Determine the (X, Y) coordinate at the center of the cell enclosing the given text.  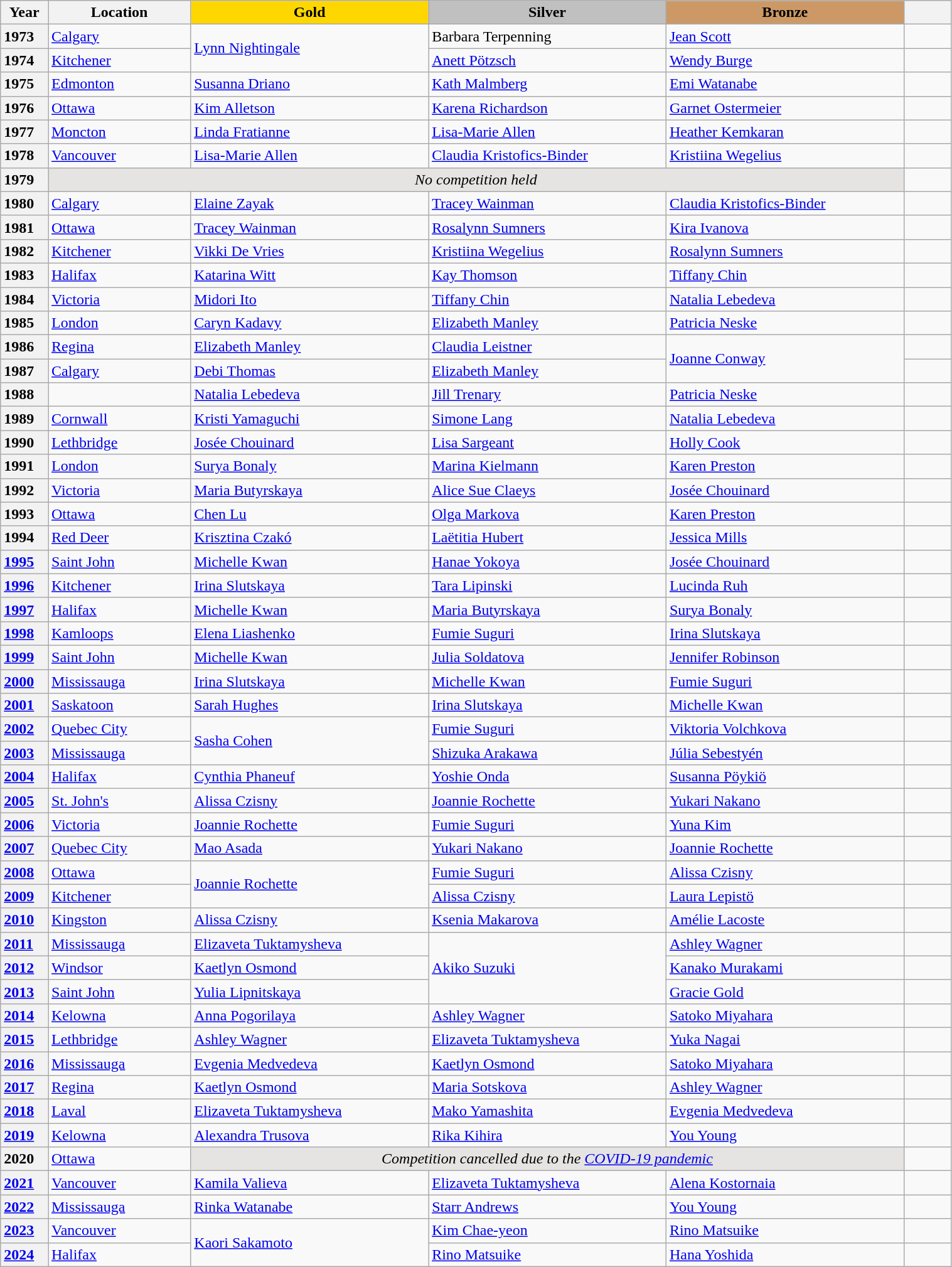
Mao Asada (310, 848)
Mako Yamashita (547, 1111)
Jill Trenary (547, 395)
Elena Liashenko (310, 633)
2012 (24, 968)
Kamila Valieva (310, 1183)
2001 (24, 705)
Garnet Ostermeier (784, 108)
1987 (24, 371)
1999 (24, 657)
Kingston (119, 920)
Jessica Mills (784, 538)
1998 (24, 633)
Red Deer (119, 538)
2005 (24, 801)
Kath Malmberg (547, 84)
2009 (24, 896)
Marina Kielmann (547, 466)
Kim Chae-yeon (547, 1231)
Moncton (119, 132)
1994 (24, 538)
Akiko Suzuki (547, 968)
1980 (24, 203)
Katarina Witt (310, 275)
Midori Ito (310, 299)
St. John's (119, 801)
Chen Lu (310, 514)
Competition cancelled due to the COVID-19 pandemic (547, 1159)
2022 (24, 1207)
Vikki De Vries (310, 251)
Laëtitia Hubert (547, 538)
Kristi Yamaguchi (310, 419)
Alice Sue Claeys (547, 490)
2010 (24, 920)
2008 (24, 872)
Heather Kemkaran (784, 132)
2017 (24, 1088)
1995 (24, 562)
Rika Kihira (547, 1135)
Location (119, 13)
Olga Markova (547, 514)
Linda Fratianne (310, 132)
Sarah Hughes (310, 705)
1981 (24, 227)
Hana Yoshida (784, 1254)
Krisztina Czakó (310, 538)
Anna Pogorilaya (310, 1015)
Jean Scott (784, 36)
1990 (24, 442)
Emi Watanabe (784, 84)
2002 (24, 729)
1983 (24, 275)
Elaine Zayak (310, 203)
2018 (24, 1111)
Saskatoon (119, 705)
1977 (24, 132)
Viktoria Volchkova (784, 729)
1997 (24, 609)
Maria Sotskova (547, 1088)
Susanna Driano (310, 84)
Susanna Pöykiö (784, 777)
2014 (24, 1015)
Year (24, 13)
Yuna Kim (784, 825)
Tara Lipinski (547, 585)
Anett Pötzsch (547, 60)
Sasha Cohen (310, 741)
2011 (24, 944)
2016 (24, 1064)
Claudia Leistner (547, 347)
1985 (24, 323)
2004 (24, 777)
2015 (24, 1039)
1984 (24, 299)
Debi Thomas (310, 371)
Laura Lepistö (784, 896)
Kira Ivanova (784, 227)
Caryn Kadavy (310, 323)
1986 (24, 347)
2021 (24, 1183)
Holly Cook (784, 442)
Joanne Conway (784, 359)
Yoshie Onda (547, 777)
Yulia Lipnitskaya (310, 992)
Alena Kostornaia (784, 1183)
1974 (24, 60)
Gold (310, 13)
2000 (24, 681)
1973 (24, 36)
1988 (24, 395)
Hanae Yokoya (547, 562)
Júlia Sebestyén (784, 753)
Jennifer Robinson (784, 657)
Kim Alletson (310, 108)
No competition held (476, 179)
Alexandra Trusova (310, 1135)
1976 (24, 108)
Cornwall (119, 419)
2024 (24, 1254)
Gracie Gold (784, 992)
2020 (24, 1159)
2023 (24, 1231)
Laval (119, 1111)
Lynn Nightingale (310, 48)
2003 (24, 753)
Julia Soldatova (547, 657)
1992 (24, 490)
1989 (24, 419)
Lucinda Ruh (784, 585)
1979 (24, 179)
Lisa Sargeant (547, 442)
Shizuka Arakawa (547, 753)
Kaori Sakamoto (310, 1243)
Ksenia Makarova (547, 920)
1993 (24, 514)
Rinka Watanabe (310, 1207)
1991 (24, 466)
Karena Richardson (547, 108)
Bronze (784, 13)
Barbara Terpenning (547, 36)
Starr Andrews (547, 1207)
2006 (24, 825)
2013 (24, 992)
Yuka Nagai (784, 1039)
Wendy Burge (784, 60)
2007 (24, 848)
Amélie Lacoste (784, 920)
Windsor (119, 968)
Simone Lang (547, 419)
Kamloops (119, 633)
1996 (24, 585)
2019 (24, 1135)
Kanako Murakami (784, 968)
1975 (24, 84)
1982 (24, 251)
1978 (24, 156)
Cynthia Phaneuf (310, 777)
Edmonton (119, 84)
Silver (547, 13)
Kay Thomson (547, 275)
